From the cell containing the given text, extract its center point as [X, Y] coordinate. 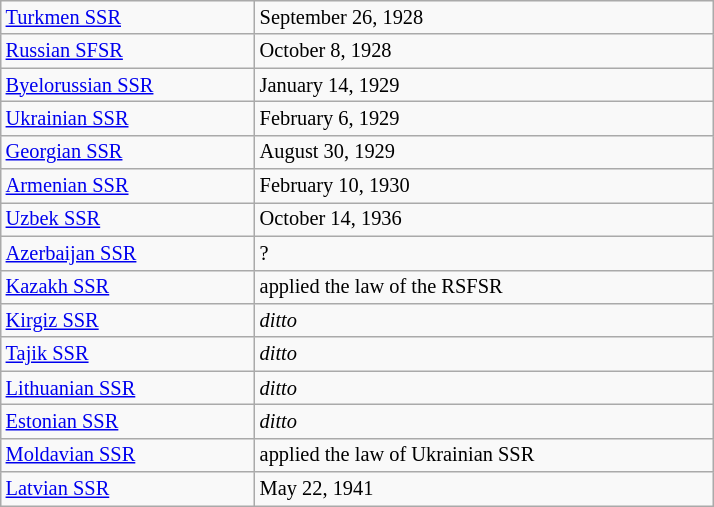
August 30, 1929 [484, 152]
applied the law of Ukrainian SSR [484, 455]
? [484, 253]
February 10, 1930 [484, 186]
September 26, 1928 [484, 18]
Georgian SSR [128, 152]
Ukrainian SSR [128, 119]
Tajik SSR [128, 354]
Byelorussian SSR [128, 85]
Uzbek SSR [128, 220]
Azerbaijan SSR [128, 253]
October 8, 1928 [484, 51]
Turkmen SSR [128, 18]
October 14, 1936 [484, 220]
May 22, 1941 [484, 489]
Moldavian SSR [128, 455]
applied the law of the RSFSR [484, 287]
January 14, 1929 [484, 85]
Armenian SSR [128, 186]
February 6, 1929 [484, 119]
Kirgiz SSR [128, 321]
Lithuanian SSR [128, 388]
Kazakh SSR [128, 287]
Estonian SSR [128, 422]
Latvian SSR [128, 489]
Russian SFSR [128, 51]
